Locate the cell with the specified text and output its [x, y] center coordinate. 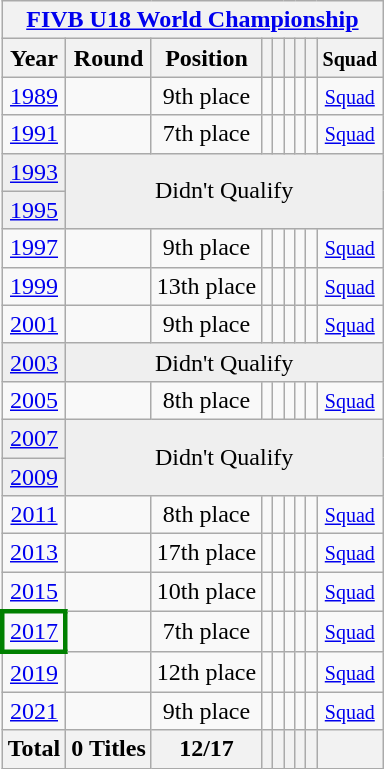
0 Titles [109, 749]
Year [34, 58]
2009 [34, 477]
1995 [34, 210]
2003 [34, 362]
17th place [206, 553]
2007 [34, 438]
1999 [34, 286]
2011 [34, 515]
Total [34, 749]
2021 [34, 711]
1997 [34, 248]
10th place [206, 592]
2001 [34, 324]
1989 [34, 96]
12th place [206, 672]
Position [206, 58]
2015 [34, 592]
2005 [34, 400]
13th place [206, 286]
12/17 [206, 749]
2013 [34, 553]
1993 [34, 172]
Round [109, 58]
FIVB U18 World Championship [192, 20]
2019 [34, 672]
2017 [34, 632]
1991 [34, 134]
